Identify which cell holds the provided text, then report its [X, Y] central coordinate. 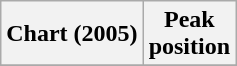
Chart (2005) [72, 34]
Peakposition [189, 34]
